Detect which cell encompasses the target text, then output its [x, y] center coordinate. 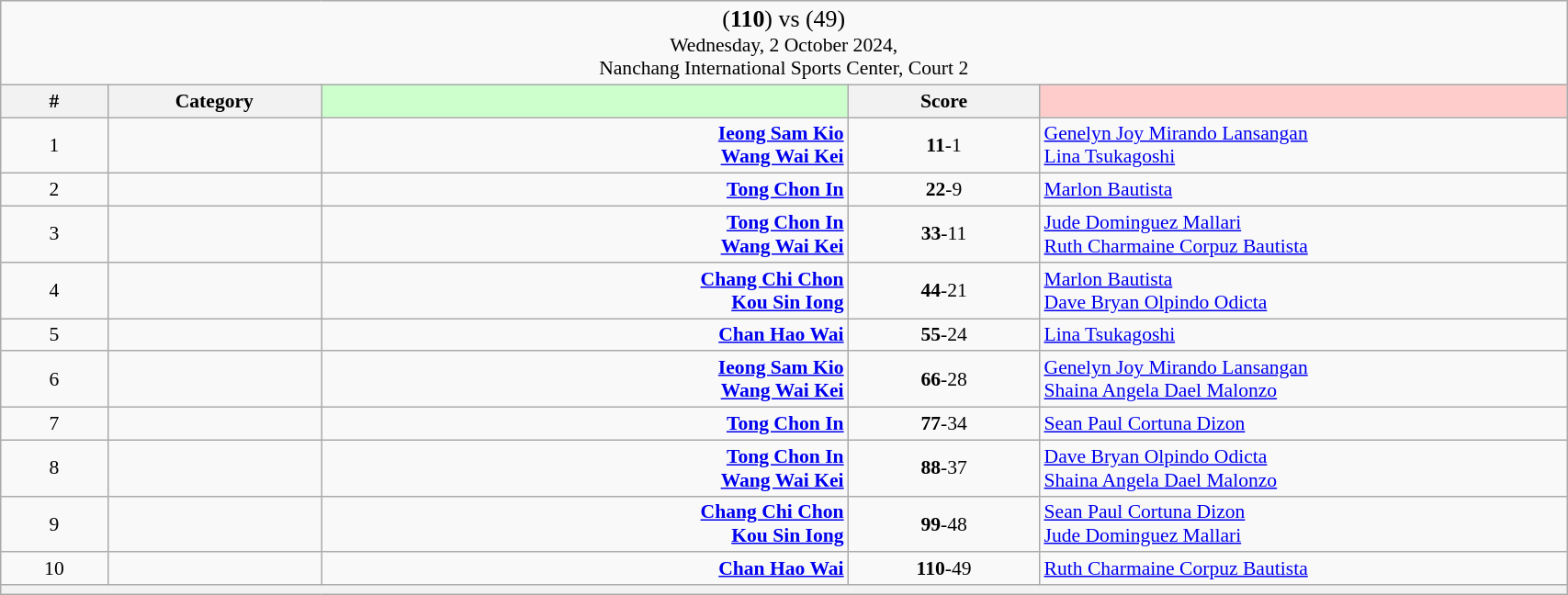
Genelyn Joy Mirando Lansangan Lina Tsukagoshi [1303, 145]
Lina Tsukagoshi [1303, 335]
4 [54, 290]
10 [54, 569]
Marlon Bautista [1303, 190]
3 [54, 235]
Sean Paul Cortuna Dizon [1303, 424]
6 [54, 380]
11-1 [944, 145]
1 [54, 145]
Score [944, 101]
Jude Dominguez Mallari Ruth Charmaine Corpuz Bautista [1303, 235]
2 [54, 190]
Dave Bryan Olpindo Odicta Shaina Angela Dael Malonzo [1303, 468]
(110) vs (49)Wednesday, 2 October 2024, Nanchang International Sports Center, Court 2 [784, 42]
Marlon Bautista Dave Bryan Olpindo Odicta [1303, 290]
33-11 [944, 235]
22-9 [944, 190]
55-24 [944, 335]
7 [54, 424]
44-21 [944, 290]
8 [54, 468]
# [54, 101]
9 [54, 523]
Category [215, 101]
Sean Paul Cortuna Dizon Jude Dominguez Mallari [1303, 523]
77-34 [944, 424]
5 [54, 335]
Ruth Charmaine Corpuz Bautista [1303, 569]
88-37 [944, 468]
Genelyn Joy Mirando Lansangan Shaina Angela Dael Malonzo [1303, 380]
66-28 [944, 380]
110-49 [944, 569]
99-48 [944, 523]
